Scan for the cell matching the given text and deliver its [X, Y] coordinate at center. 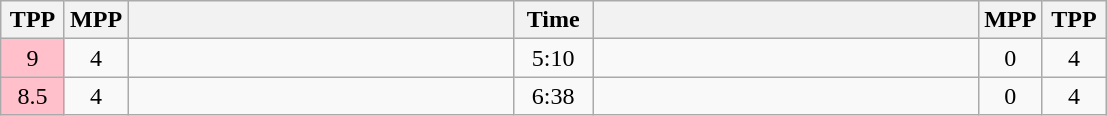
6:38 [554, 96]
9 [33, 58]
Time [554, 20]
5:10 [554, 58]
8.5 [33, 96]
